Provide the [X, Y] coordinate of the cell's center where the given text is located.  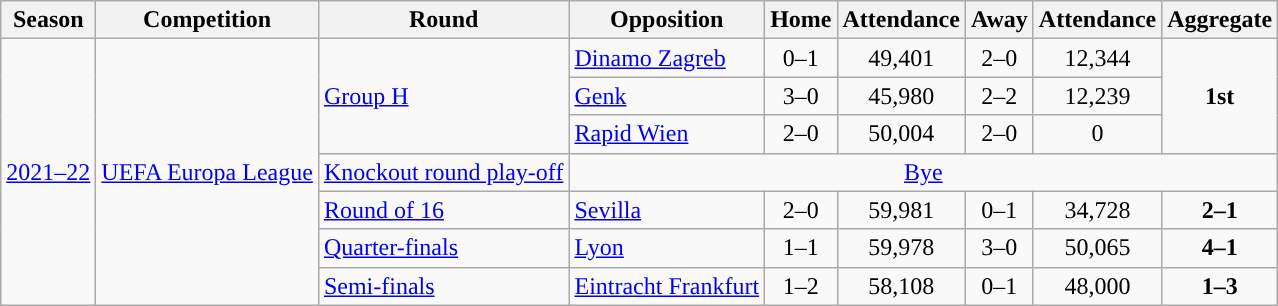
50,004 [901, 134]
Genk [667, 96]
Bye [924, 172]
59,981 [901, 210]
58,108 [901, 286]
1–3 [1220, 286]
4–1 [1220, 248]
0 [1097, 134]
59,978 [901, 248]
1–2 [801, 286]
12,239 [1097, 96]
Rapid Wien [667, 134]
45,980 [901, 96]
Round [444, 20]
49,401 [901, 58]
Quarter-finals [444, 248]
Eintracht Frankfurt [667, 286]
2–2 [999, 96]
Aggregate [1220, 20]
50,065 [1097, 248]
Knockout round play-off [444, 172]
Home [801, 20]
2–1 [1220, 210]
Sevilla [667, 210]
Season [48, 20]
Opposition [667, 20]
34,728 [1097, 210]
12,344 [1097, 58]
2021–22 [48, 172]
Competition [208, 20]
Group H [444, 96]
UEFA Europa League [208, 172]
Away [999, 20]
Lyon [667, 248]
Dinamo Zagreb [667, 58]
Semi-finals [444, 286]
Round of 16 [444, 210]
1st [1220, 96]
1–1 [801, 248]
48,000 [1097, 286]
